Pinpoint the cell where the given text exists, returning its (x, y) midpoint coordinate. 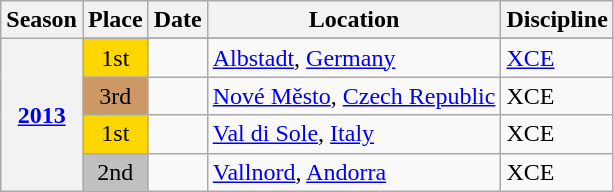
Albstadt, Germany (354, 58)
3rd (115, 96)
Location (354, 20)
Val di Sole, Italy (354, 134)
Place (115, 20)
2nd (115, 172)
Date (178, 20)
Discipline (557, 20)
Vallnord, Andorra (354, 172)
Nové Město, Czech Republic (354, 96)
Season (42, 20)
2013 (42, 115)
